Pinpoint the cell where the given text exists, returning its [X, Y] midpoint coordinate. 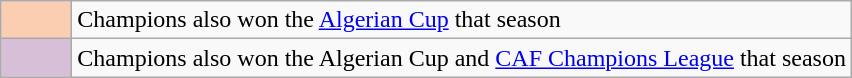
Champions also won the Algerian Cup that season [462, 20]
Champions also won the Algerian Cup and CAF Champions League that season [462, 58]
